Return (X, Y) of the center of cell containing provided text 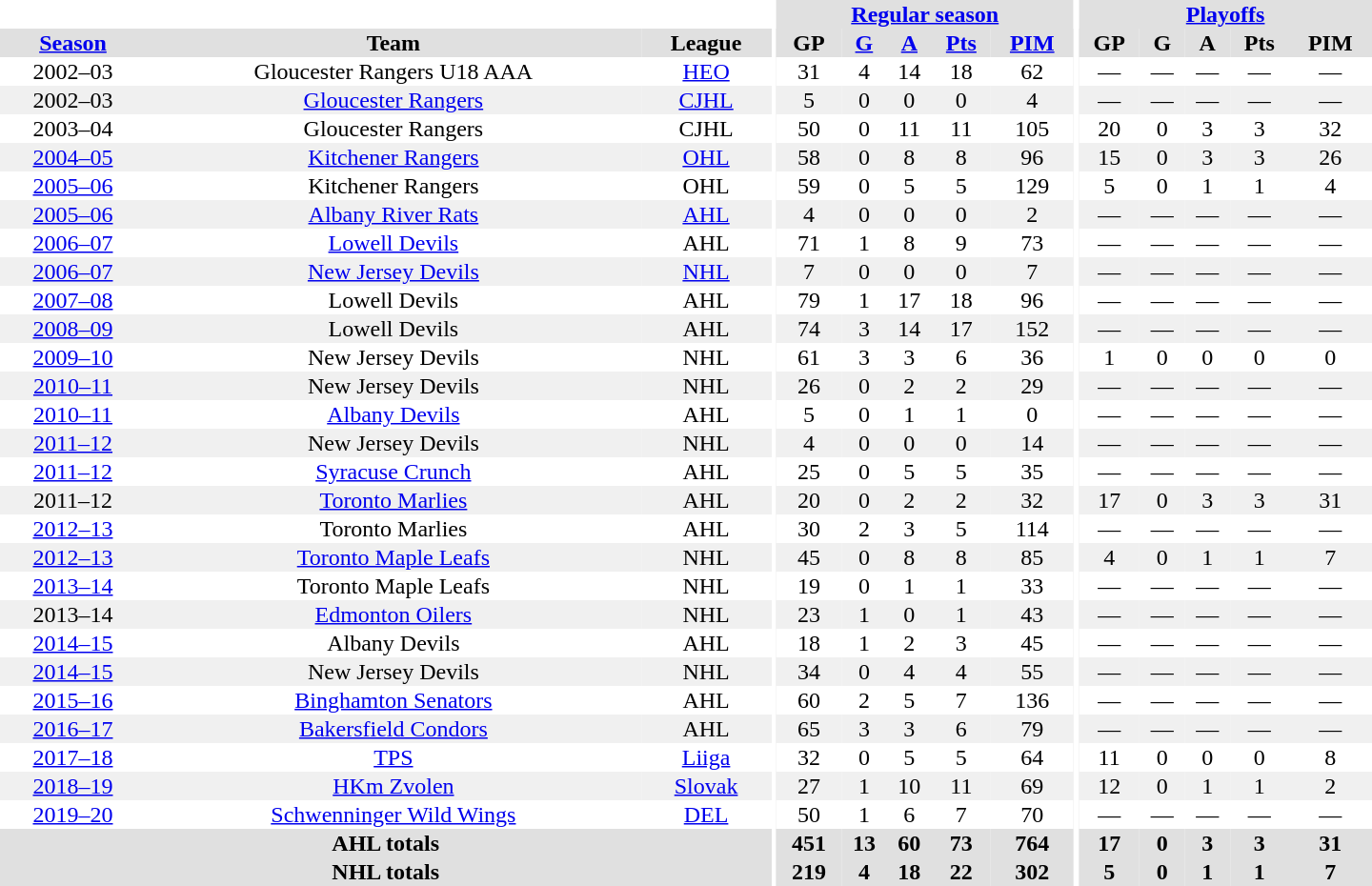
19 (810, 586)
764 (1033, 843)
Team (393, 43)
61 (810, 357)
152 (1033, 329)
2016–17 (72, 729)
65 (810, 729)
2017–18 (72, 757)
2004–05 (72, 157)
Season (72, 43)
23 (810, 614)
Edmonton Oilers (393, 614)
22 (961, 872)
Gloucester Rangers U18 AAA (393, 71)
Liiga (707, 757)
35 (1033, 472)
9 (961, 243)
Playoffs (1225, 14)
136 (1033, 700)
105 (1033, 129)
69 (1033, 786)
TPS (393, 757)
12 (1109, 786)
30 (810, 529)
Slovak (707, 786)
62 (1033, 71)
58 (810, 157)
NHL totals (385, 872)
36 (1033, 357)
29 (1033, 386)
70 (1033, 815)
15 (1109, 157)
Bakersfield Condors (393, 729)
HKm Zvolen (393, 786)
10 (909, 786)
59 (810, 186)
Regular season (925, 14)
DEL (707, 815)
League (707, 43)
2015–16 (72, 700)
43 (1033, 614)
55 (1033, 672)
Schwenninger Wild Wings (393, 815)
2007–08 (72, 300)
34 (810, 672)
AHL totals (385, 843)
71 (810, 243)
219 (810, 872)
HEO (707, 71)
2003–04 (72, 129)
13 (863, 843)
114 (1033, 529)
85 (1033, 557)
Syracuse Crunch (393, 472)
2009–10 (72, 357)
451 (810, 843)
74 (810, 329)
2018–19 (72, 786)
302 (1033, 872)
Albany River Rats (393, 214)
2019–20 (72, 815)
25 (810, 472)
Binghamton Senators (393, 700)
2008–09 (72, 329)
33 (1033, 586)
64 (1033, 757)
129 (1033, 186)
27 (810, 786)
